Scan for the cell matching the given text and deliver its [x, y] coordinate at center. 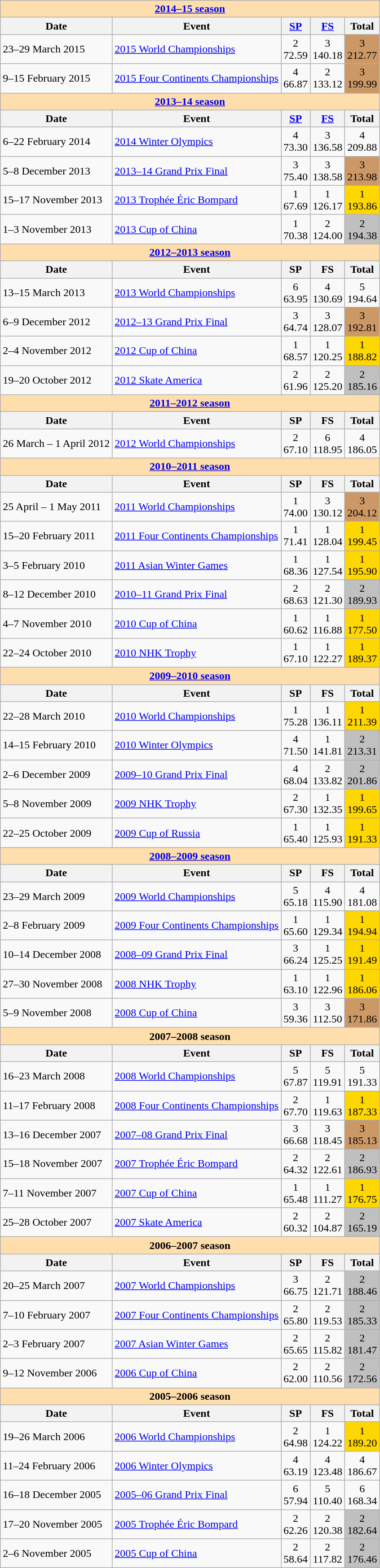
1 75.28 [296, 716]
3 140.18 [328, 49]
27–30 November 2008 [57, 983]
16–23 March 2008 [57, 1076]
6 168.34 [362, 1495]
2012–13 Grand Prix Final [197, 322]
2005 Trophée Éric Bompard [197, 1524]
1 195.90 [362, 565]
1 65.48 [296, 1193]
2009–10 Grand Prix Final [197, 774]
1 125.25 [328, 955]
5 194.64 [362, 293]
2 65.80 [296, 1315]
2 117.82 [328, 1553]
2006–2007 season [190, 1245]
2007 Asian Winter Games [197, 1344]
1 67.69 [296, 200]
2–6 December 2009 [57, 774]
2 110.56 [328, 1373]
2007 World Championships [197, 1286]
3 138.58 [328, 170]
1 124.22 [328, 1437]
1 211.39 [362, 716]
2010 Winter Olympics [197, 746]
1 126.17 [328, 200]
7–10 February 2007 [57, 1315]
4 71.50 [296, 746]
2015 World Championships [197, 49]
7–11 November 2007 [57, 1193]
2012 World Championships [197, 443]
2012 Skate America [197, 380]
4 130.69 [328, 293]
2 189.93 [362, 594]
2 65.65 [296, 1344]
2 165.19 [362, 1222]
1 65.40 [296, 833]
3 130.12 [328, 507]
1 74.00 [296, 507]
20–25 March 2007 [57, 1286]
2009 NHK Trophy [197, 804]
3 118.45 [328, 1135]
3 66.24 [296, 955]
4 68.04 [296, 774]
1 68.36 [296, 565]
3 66.75 [296, 1286]
1 67.10 [296, 652]
2 124.00 [328, 229]
4 186.05 [362, 443]
1–3 November 2013 [57, 229]
2 182.64 [362, 1524]
19–26 March 2006 [57, 1437]
4 181.08 [362, 896]
22–24 October 2010 [57, 652]
1 189.37 [362, 652]
6 57.94 [296, 1495]
2 125.20 [328, 380]
2011 World Championships [197, 507]
2 72.59 [296, 49]
3 128.07 [328, 322]
1 63.10 [296, 983]
15–18 November 2007 [57, 1164]
11–24 February 2006 [57, 1465]
2011–2012 season [190, 403]
2013–14 Grand Prix Final [197, 170]
1 176.75 [362, 1193]
26 March – 1 April 2012 [57, 443]
2013 World Championships [197, 293]
2 64.98 [296, 1437]
1 136.11 [328, 716]
1 116.88 [328, 624]
2 185.33 [362, 1315]
5–9 November 2008 [57, 1013]
2 61.96 [296, 380]
6 118.95 [328, 443]
15–20 February 2011 [57, 536]
2 181.47 [362, 1344]
6 63.95 [296, 293]
2013 Cup of China [197, 229]
3 213.98 [362, 170]
2 120.38 [328, 1524]
9–15 February 2015 [57, 78]
23–29 March 2015 [57, 49]
2 121.30 [328, 594]
4 73.30 [296, 142]
2 172.56 [362, 1373]
14–15 February 2010 [57, 746]
3 199.99 [362, 78]
2 115.82 [328, 1344]
4 115.90 [328, 896]
2010 World Championships [197, 716]
23–29 March 2009 [57, 896]
1 141.81 [328, 746]
1 191.49 [362, 955]
3 112.50 [328, 1013]
11–17 February 2008 [57, 1105]
2 60.32 [296, 1222]
2013 Trophée Éric Bompard [197, 200]
2008 Four Continents Championships [197, 1105]
2006 Winter Olympics [197, 1465]
3 185.13 [362, 1135]
2–4 November 2012 [57, 351]
10–14 December 2008 [57, 955]
5 110.40 [328, 1495]
2–3 February 2007 [57, 1344]
3 59.36 [296, 1013]
2010 Cup of China [197, 624]
1 127.54 [328, 565]
5 119.91 [328, 1076]
4 209.88 [362, 142]
1 186.06 [362, 983]
1 111.27 [328, 1193]
1 60.62 [296, 624]
2011 Four Continents Championships [197, 536]
5–8 November 2009 [57, 804]
1 199.65 [362, 804]
2015 Four Continents Championships [197, 78]
2 122.61 [328, 1164]
2 62.00 [296, 1373]
2007 Skate America [197, 1222]
2007–08 Grand Prix Final [197, 1135]
2005–2006 season [190, 1396]
2 67.30 [296, 804]
2 119.53 [328, 1315]
1 188.82 [362, 351]
2 188.46 [362, 1286]
13–15 March 2013 [57, 293]
2012–2013 season [190, 252]
2008–2009 season [190, 856]
1 199.45 [362, 536]
3 136.58 [328, 142]
2 62.26 [296, 1524]
2 176.46 [362, 1553]
1 128.04 [328, 536]
5 67.87 [296, 1076]
2009 Cup of Russia [197, 833]
2 201.86 [362, 774]
2 58.64 [296, 1553]
2005–06 Grand Prix Final [197, 1495]
2008 Cup of China [197, 1013]
17–20 November 2005 [57, 1524]
3 64.74 [296, 322]
1 119.63 [328, 1105]
1 193.86 [362, 200]
2009 World Championships [197, 896]
3–5 February 2010 [57, 565]
22–25 October 2009 [57, 833]
9–12 November 2006 [57, 1373]
4–7 November 2010 [57, 624]
1 132.35 [328, 804]
1 120.25 [328, 351]
1 129.34 [328, 925]
2–8 February 2009 [57, 925]
2 68.63 [296, 594]
4 66.87 [296, 78]
2 186.93 [362, 1164]
2 104.87 [328, 1222]
8–12 December 2010 [57, 594]
2 185.16 [362, 380]
2 64.32 [296, 1164]
2 194.38 [362, 229]
5–8 December 2013 [57, 170]
2008 World Championships [197, 1076]
3 192.81 [362, 322]
2 121.71 [328, 1286]
25–28 October 2007 [57, 1222]
6–22 February 2014 [57, 142]
1 177.50 [362, 624]
2007 Four Continents Championships [197, 1315]
2 133.82 [328, 774]
19–20 October 2012 [57, 380]
25 April – 1 May 2011 [57, 507]
1 68.57 [296, 351]
1 71.41 [296, 536]
3 66.68 [296, 1135]
2009 Four Continents Championships [197, 925]
16–18 December 2005 [57, 1495]
2 213.31 [362, 746]
2013–14 season [190, 101]
1 125.93 [328, 833]
3 75.40 [296, 170]
5 191.33 [362, 1076]
4 123.48 [328, 1465]
2007 Cup of China [197, 1193]
2012 Cup of China [197, 351]
2007 Trophée Éric Bompard [197, 1164]
2011 Asian Winter Games [197, 565]
1 70.38 [296, 229]
1 122.96 [328, 983]
2 67.10 [296, 443]
2006 Cup of China [197, 1373]
2 67.70 [296, 1105]
6–9 December 2012 [57, 322]
1 187.33 [362, 1105]
1 191.33 [362, 833]
15–17 November 2013 [57, 200]
1 122.27 [328, 652]
2010–2011 season [190, 467]
4 186.67 [362, 1465]
2 133.12 [328, 78]
1 65.60 [296, 925]
1 194.94 [362, 925]
22–28 March 2010 [57, 716]
2014–15 season [190, 9]
13–16 December 2007 [57, 1135]
3 171.86 [362, 1013]
2008 NHK Trophy [197, 983]
2009–2010 season [190, 676]
2006 World Championships [197, 1437]
2005 Cup of China [197, 1553]
1 189.20 [362, 1437]
5 65.18 [296, 896]
3 204.12 [362, 507]
2008–09 Grand Prix Final [197, 955]
2007–2008 season [190, 1036]
3 212.77 [362, 49]
2014 Winter Olympics [197, 142]
2–6 November 2005 [57, 1553]
2010–11 Grand Prix Final [197, 594]
2010 NHK Trophy [197, 652]
4 63.19 [296, 1465]
